Pinpoint the cell where the given text exists, returning its (X, Y) midpoint coordinate. 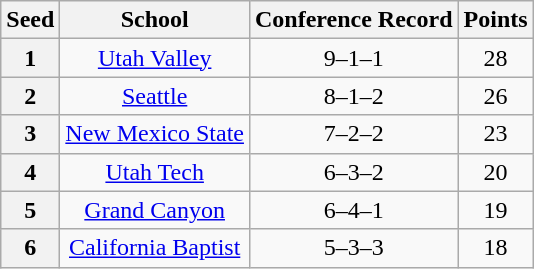
6–4–1 (354, 210)
1 (30, 58)
Seattle (155, 96)
Seed (30, 20)
6 (30, 248)
New Mexico State (155, 134)
20 (496, 172)
Conference Record (354, 20)
4 (30, 172)
2 (30, 96)
5–3–3 (354, 248)
23 (496, 134)
School (155, 20)
28 (496, 58)
Points (496, 20)
18 (496, 248)
8–1–2 (354, 96)
Utah Tech (155, 172)
6–3–2 (354, 172)
Utah Valley (155, 58)
Grand Canyon (155, 210)
7–2–2 (354, 134)
California Baptist (155, 248)
26 (496, 96)
3 (30, 134)
5 (30, 210)
9–1–1 (354, 58)
19 (496, 210)
